Return the (X, Y) coordinate for the center point of the cell that contains the specified text.  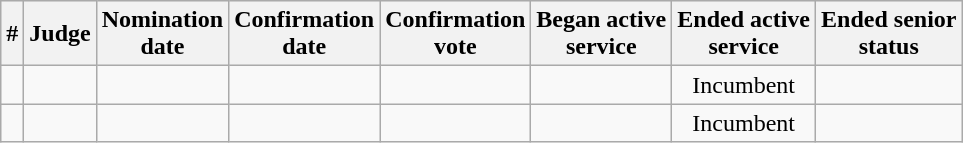
Began activeservice (602, 34)
Confirmationdate (304, 34)
Ended activeservice (744, 34)
# (12, 34)
Judge (60, 34)
Nominationdate (162, 34)
Ended seniorstatus (889, 34)
Confirmationvote (456, 34)
